Find where the given text appears and provide that cell's center as [X, Y] coordinate. 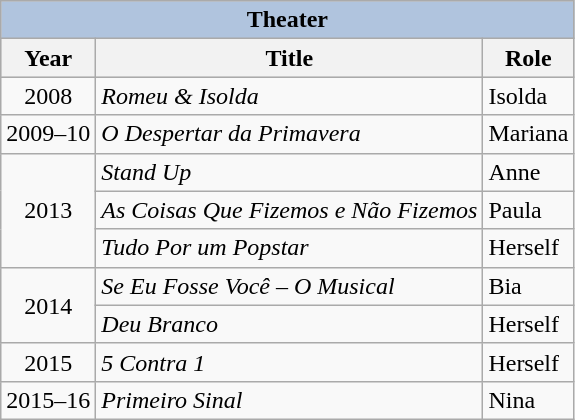
Isolda [528, 96]
O Despertar da Primavera [290, 134]
2008 [48, 96]
2014 [48, 305]
2009–10 [48, 134]
Deu Branco [290, 324]
Title [290, 58]
As Coisas Que Fizemos e Não Fizemos [290, 210]
Bia [528, 286]
Se Eu Fosse Você – O Musical [290, 286]
Stand Up [290, 172]
Role [528, 58]
2015–16 [48, 400]
Year [48, 58]
Anne [528, 172]
Primeiro Sinal [290, 400]
Theater [288, 20]
5 Contra 1 [290, 362]
Mariana [528, 134]
Tudo Por um Popstar [290, 248]
Paula [528, 210]
Nina [528, 400]
2013 [48, 210]
Romeu & Isolda [290, 96]
2015 [48, 362]
